Extract the (X, Y) coordinate from the center of the cell holding the provided text.  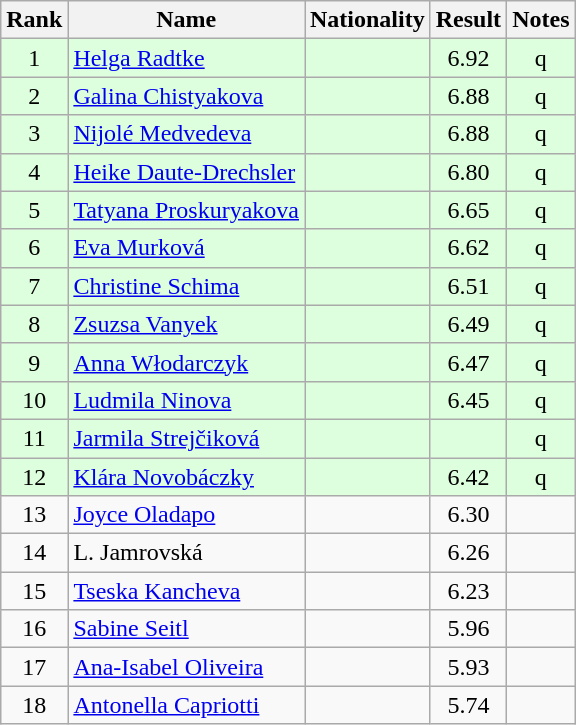
Jarmila Strejčiková (186, 438)
5.74 (468, 705)
6.45 (468, 400)
4 (34, 172)
Result (468, 20)
Ana-Isabel Oliveira (186, 667)
15 (34, 591)
6.49 (468, 324)
Name (186, 20)
Galina Chistyakova (186, 96)
Tseska Kancheva (186, 591)
Anna Włodarczyk (186, 362)
6.65 (468, 210)
6.62 (468, 248)
17 (34, 667)
Notes (541, 20)
12 (34, 477)
2 (34, 96)
Joyce Oladapo (186, 515)
18 (34, 705)
13 (34, 515)
6.30 (468, 515)
6.92 (468, 58)
Klára Novobáczky (186, 477)
3 (34, 134)
9 (34, 362)
Ludmila Ninova (186, 400)
Christine Schima (186, 286)
14 (34, 553)
16 (34, 629)
Rank (34, 20)
Heike Daute-Drechsler (186, 172)
L. Jamrovská (186, 553)
6.26 (468, 553)
6.80 (468, 172)
Nijolé Medvedeva (186, 134)
Helga Radtke (186, 58)
Nationality (367, 20)
1 (34, 58)
7 (34, 286)
8 (34, 324)
5.93 (468, 667)
6.23 (468, 591)
Sabine Seitl (186, 629)
10 (34, 400)
6 (34, 248)
6.51 (468, 286)
5.96 (468, 629)
Zsuzsa Vanyek (186, 324)
Antonella Capriotti (186, 705)
6.47 (468, 362)
11 (34, 438)
Tatyana Proskuryakova (186, 210)
6.42 (468, 477)
5 (34, 210)
Eva Murková (186, 248)
